Pinpoint the cell where the given text exists, returning its (x, y) midpoint coordinate. 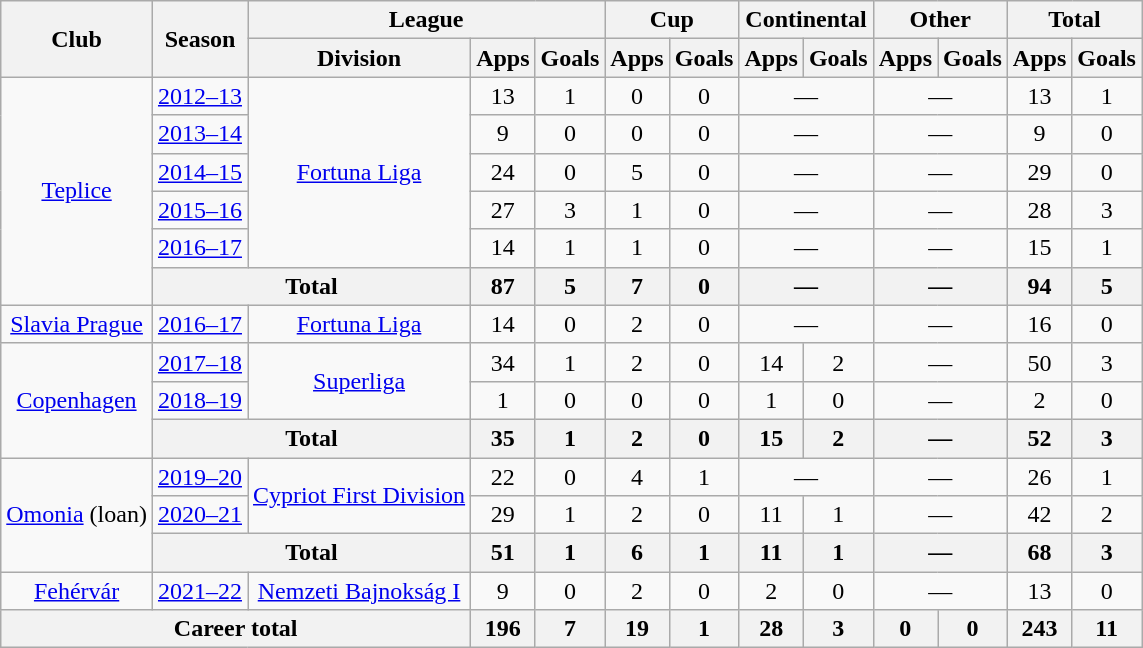
Other (940, 20)
2013–14 (200, 134)
34 (503, 362)
42 (1039, 515)
94 (1039, 286)
2015–16 (200, 210)
52 (1039, 438)
Nemzeti Bajnokság I (360, 591)
51 (503, 553)
Season (200, 39)
27 (503, 210)
16 (1039, 324)
2018–19 (200, 400)
Superliga (360, 381)
2012–13 (200, 96)
4 (637, 477)
Cup (672, 20)
Continental (806, 20)
Division (360, 58)
Teplice (77, 191)
Club (77, 39)
2019–20 (200, 477)
Copenhagen (77, 400)
50 (1039, 362)
Fehérvár (77, 591)
2014–15 (200, 172)
19 (637, 629)
6 (637, 553)
24 (503, 172)
68 (1039, 553)
243 (1039, 629)
26 (1039, 477)
Cypriot First Division (360, 496)
Career total (236, 629)
87 (503, 286)
2021–22 (200, 591)
196 (503, 629)
Slavia Prague (77, 324)
League (426, 20)
Omonia (loan) (77, 515)
22 (503, 477)
35 (503, 438)
2020–21 (200, 515)
2017–18 (200, 362)
